From the cell containing the given text, extract its center point as (X, Y) coordinate. 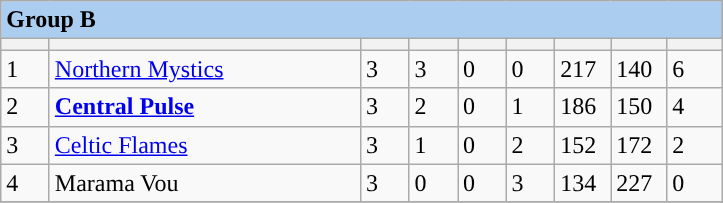
172 (639, 145)
Marama Vou (204, 183)
227 (639, 183)
134 (583, 183)
150 (639, 107)
6 (695, 69)
186 (583, 107)
140 (639, 69)
152 (583, 145)
Northern Mystics (204, 69)
Celtic Flames (204, 145)
Group B (362, 20)
Central Pulse (204, 107)
217 (583, 69)
